Search for the cell housing the specified text and yield its [X, Y] center coordinate. 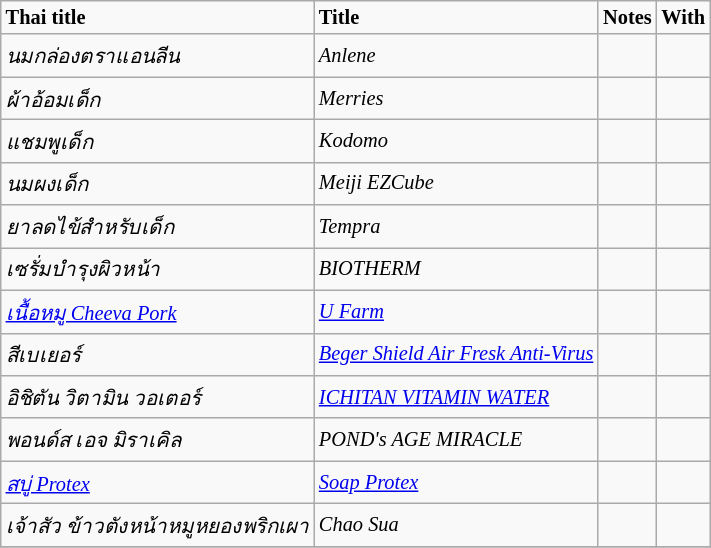
ผ้าอ้อมเด็ก [158, 98]
POND's AGE MIRACLE [456, 440]
Chao Sua [456, 524]
เซรั่มบำรุงผิวหน้า [158, 268]
Kodomo [456, 140]
Beger Shield Air Fresk Anti-Virus [456, 354]
Notes [627, 17]
สีเบเยอร์ [158, 354]
นมกล่องตราแอนลีน [158, 56]
ยาลดไข้สำหรับเด็ก [158, 226]
Title [456, 17]
อิชิตัน วิตามิน วอเตอร์ [158, 396]
Merries [456, 98]
U Farm [456, 312]
แชมพูเด็ก [158, 140]
Thai title [158, 17]
Soap Protex [456, 482]
สบู่ Protex [158, 482]
ICHITAN VITAMIN WATER [456, 396]
เนื้อหมู Cheeva Pork [158, 312]
Meiji EZCube [456, 184]
Tempra [456, 226]
With [684, 17]
เจ้าสัว ข้าวตังหน้าหมูหยองพริกเผา [158, 524]
นมผงเด็ก [158, 184]
พอนด์ส เอจ มิราเคิล [158, 440]
BIOTHERM [456, 268]
Anlene [456, 56]
